For the text-containing cell, return its midpoint in [X, Y] coordinate format. 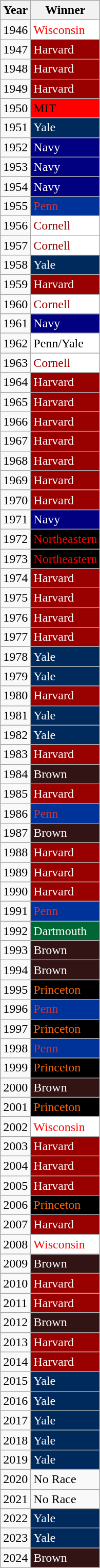
1984 [15, 774]
1980 [15, 696]
2014 [15, 1362]
1972 [15, 539]
1948 [15, 69]
1950 [15, 108]
1957 [15, 245]
Penn/Yale [66, 343]
1965 [15, 402]
2019 [15, 1459]
1988 [15, 852]
1954 [15, 186]
2024 [15, 1558]
2022 [15, 1519]
1958 [15, 265]
2018 [15, 1440]
1947 [15, 49]
1962 [15, 343]
2008 [15, 1244]
1949 [15, 89]
1995 [15, 990]
2007 [15, 1225]
1997 [15, 1029]
2002 [15, 1126]
1971 [15, 519]
1996 [15, 1009]
2016 [15, 1401]
1968 [15, 461]
1959 [15, 285]
1991 [15, 911]
2003 [15, 1146]
2006 [15, 1205]
2015 [15, 1381]
2010 [15, 1283]
2017 [15, 1420]
1983 [15, 754]
1990 [15, 892]
1986 [15, 813]
1967 [15, 441]
1970 [15, 500]
2011 [15, 1303]
1975 [15, 598]
1989 [15, 872]
1994 [15, 970]
Dartmouth [66, 931]
1982 [15, 735]
1953 [15, 167]
2001 [15, 1107]
1974 [15, 578]
2009 [15, 1264]
1978 [15, 657]
1999 [15, 1068]
2021 [15, 1499]
1964 [15, 382]
1992 [15, 931]
1963 [15, 363]
1952 [15, 147]
MIT [66, 108]
1969 [15, 480]
1985 [15, 794]
1977 [15, 637]
1955 [15, 206]
2012 [15, 1323]
2004 [15, 1166]
Year [15, 10]
1987 [15, 833]
1973 [15, 558]
1976 [15, 618]
2023 [15, 1538]
1998 [15, 1048]
1956 [15, 225]
Winner [66, 10]
1979 [15, 676]
1966 [15, 421]
2005 [15, 1185]
1946 [15, 30]
1951 [15, 128]
1993 [15, 950]
2000 [15, 1087]
2020 [15, 1479]
1961 [15, 324]
2013 [15, 1342]
1981 [15, 715]
1960 [15, 304]
